Scan for the cell matching the given text and deliver its (X, Y) coordinate at center. 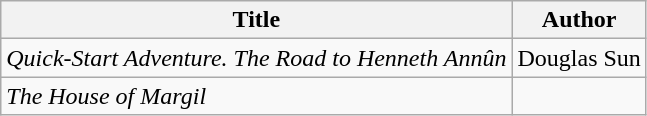
Title (256, 20)
Author (579, 20)
The House of Margil (256, 96)
Quick-Start Adventure. The Road to Henneth Annûn (256, 58)
Douglas Sun (579, 58)
